Output the [X, Y] coordinate of the center of the cell containing the given text.  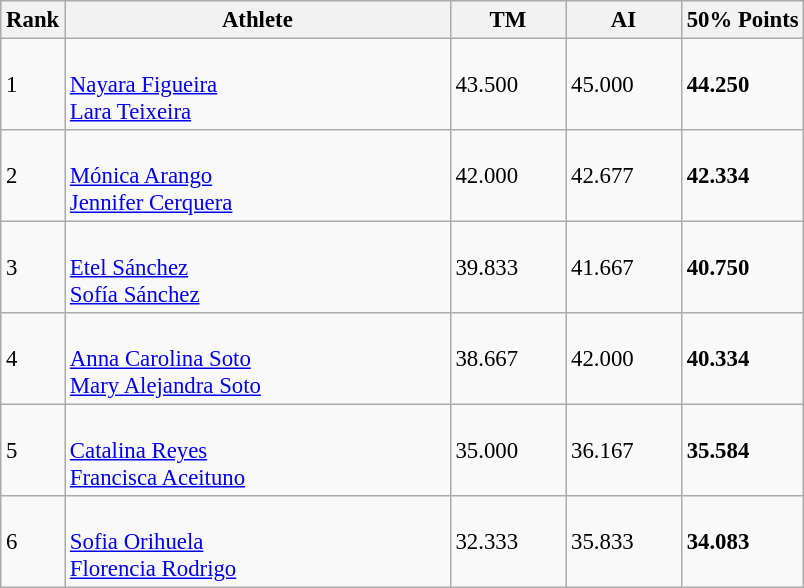
5 [33, 451]
35.833 [624, 542]
36.167 [624, 451]
6 [33, 542]
40.334 [742, 359]
3 [33, 268]
Anna Carolina SotoMary Alejandra Soto [258, 359]
38.667 [508, 359]
34.083 [742, 542]
32.333 [508, 542]
AI [624, 20]
2 [33, 176]
1 [33, 85]
Athlete [258, 20]
Etel SánchezSofía Sánchez [258, 268]
Nayara FigueiraLara Teixeira [258, 85]
42.334 [742, 176]
Rank [33, 20]
42.677 [624, 176]
Mónica ArangoJennifer Cerquera [258, 176]
35.584 [742, 451]
Sofia OrihuelaFlorencia Rodrigo [258, 542]
44.250 [742, 85]
Catalina ReyesFrancisca Aceituno [258, 451]
TM [508, 20]
4 [33, 359]
43.500 [508, 85]
41.667 [624, 268]
40.750 [742, 268]
50% Points [742, 20]
45.000 [624, 85]
35.000 [508, 451]
39.833 [508, 268]
